Determine the [x, y] coordinate at the center of the cell enclosing the given text.  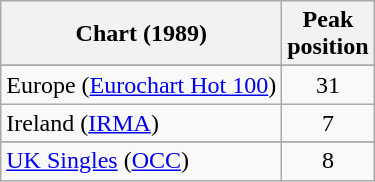
Chart (1989) [142, 34]
Peakposition [328, 34]
UK Singles (OCC) [142, 161]
31 [328, 85]
7 [328, 123]
8 [328, 161]
Ireland (IRMA) [142, 123]
Europe (Eurochart Hot 100) [142, 85]
